Return (X, Y) of the center of cell containing provided text 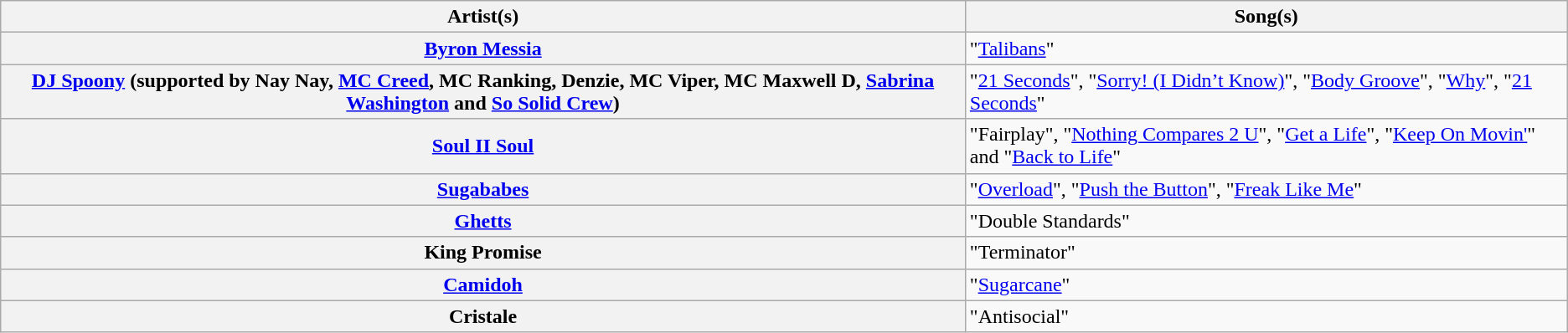
Camidoh (483, 284)
"Terminator" (1266, 253)
DJ Spoony (supported by Nay Nay, MC Creed, MC Ranking, Denzie, MC Viper, MC Maxwell D, Sabrina Washington and So Solid Crew) (483, 92)
Cristale (483, 316)
"Overload", "Push the Button", "Freak Like Me" (1266, 189)
Song(s) (1266, 17)
"Talibans" (1266, 49)
"Sugarcane" (1266, 284)
"21 Seconds", "Sorry! (I Didn’t Know)", "Body Groove", "Why", "21 Seconds" (1266, 92)
Byron Messia (483, 49)
Sugababes (483, 189)
King Promise (483, 253)
Soul II Soul (483, 146)
"Fairplay", "Nothing Compares 2 U", "Get a Life", "Keep On Movin'" and "Back to Life" (1266, 146)
"Antisocial" (1266, 316)
Ghetts (483, 221)
"Double Standards" (1266, 221)
Artist(s) (483, 17)
